Capture the cell that displays the provided text and extract its [X, Y] central coordinate. 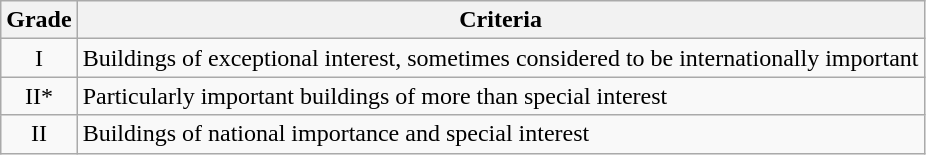
Particularly important buildings of more than special interest [500, 96]
Criteria [500, 20]
II* [39, 96]
I [39, 58]
Buildings of exceptional interest, sometimes considered to be internationally important [500, 58]
Buildings of national importance and special interest [500, 134]
II [39, 134]
Grade [39, 20]
